Scan for the cell matching the given text and deliver its [X, Y] coordinate at center. 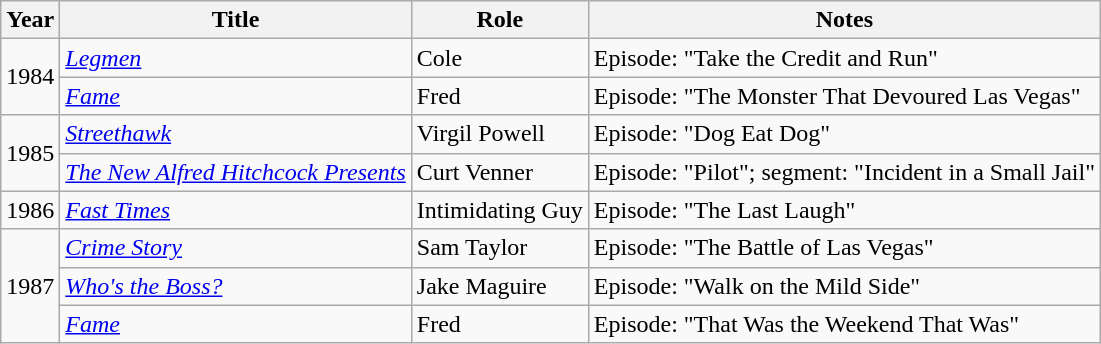
Episode: "Walk on the Mild Side" [844, 286]
Legmen [236, 58]
Streethawk [236, 134]
Jake Maguire [500, 286]
Who's the Boss? [236, 286]
Sam Taylor [500, 248]
Curt Venner [500, 172]
1987 [30, 286]
Episode: "Dog Eat Dog" [844, 134]
Episode: "Pilot"; segment: "Incident in a Small Jail" [844, 172]
Year [30, 20]
1984 [30, 77]
1985 [30, 153]
Notes [844, 20]
Title [236, 20]
The New Alfred Hitchcock Presents [236, 172]
Cole [500, 58]
Episode: "The Battle of Las Vegas" [844, 248]
Intimidating Guy [500, 210]
Episode: "Take the Credit and Run" [844, 58]
Fast Times [236, 210]
Episode: "The Last Laugh" [844, 210]
Virgil Powell [500, 134]
Episode: "The Monster That Devoured Las Vegas" [844, 96]
Episode: "That Was the Weekend That Was" [844, 324]
Crime Story [236, 248]
1986 [30, 210]
Role [500, 20]
